For the text-containing cell, return its midpoint in [x, y] coordinate format. 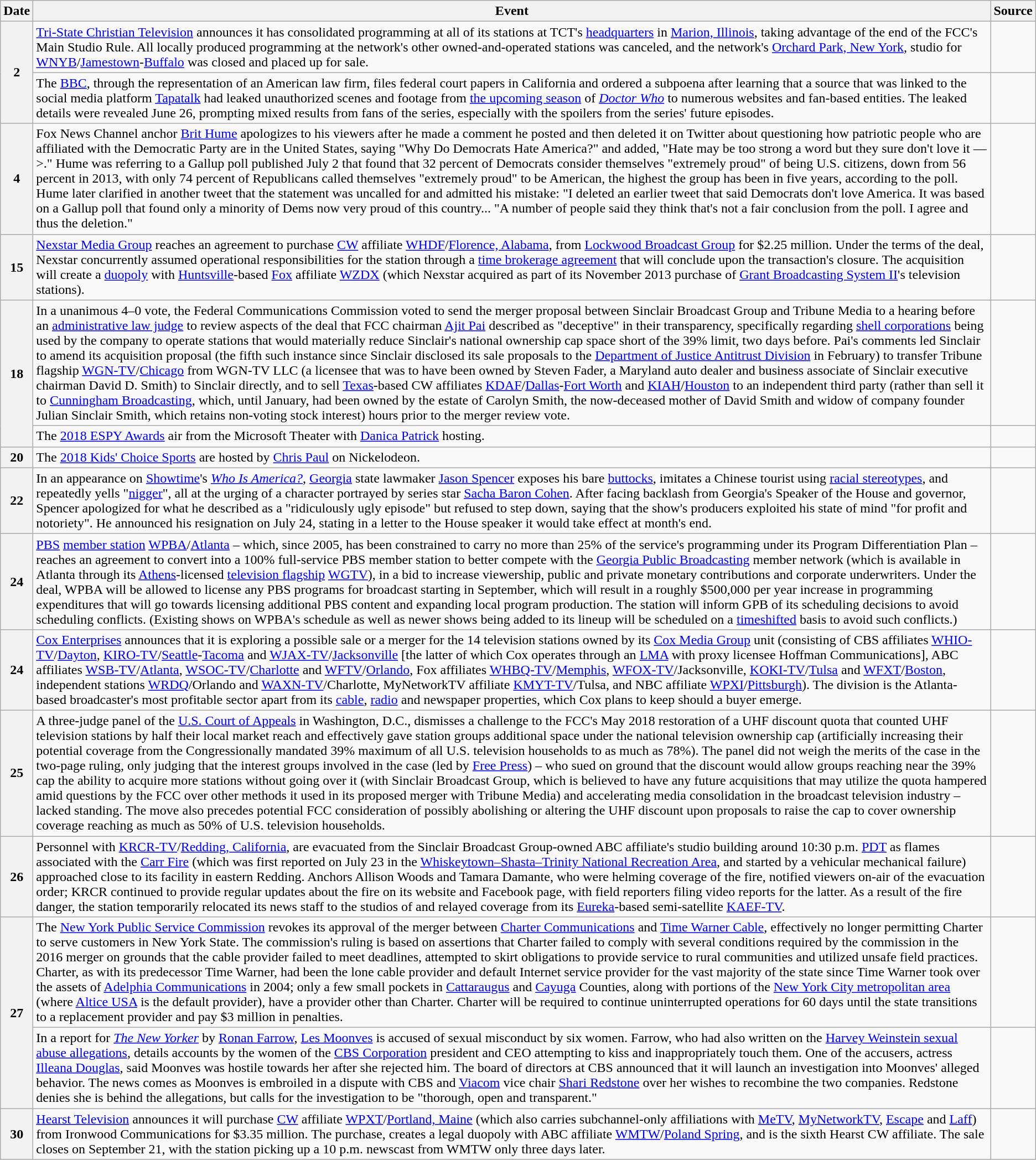
The 2018 Kids' Choice Sports are hosted by Chris Paul on Nickelodeon. [512, 457]
Event [512, 11]
18 [17, 373]
30 [17, 1134]
22 [17, 500]
25 [17, 773]
15 [17, 267]
Date [17, 11]
The 2018 ESPY Awards air from the Microsoft Theater with Danica Patrick hosting. [512, 436]
Source [1013, 11]
4 [17, 179]
27 [17, 1013]
20 [17, 457]
26 [17, 876]
2 [17, 72]
